Capture the cell that displays the provided text and extract its (X, Y) central coordinate. 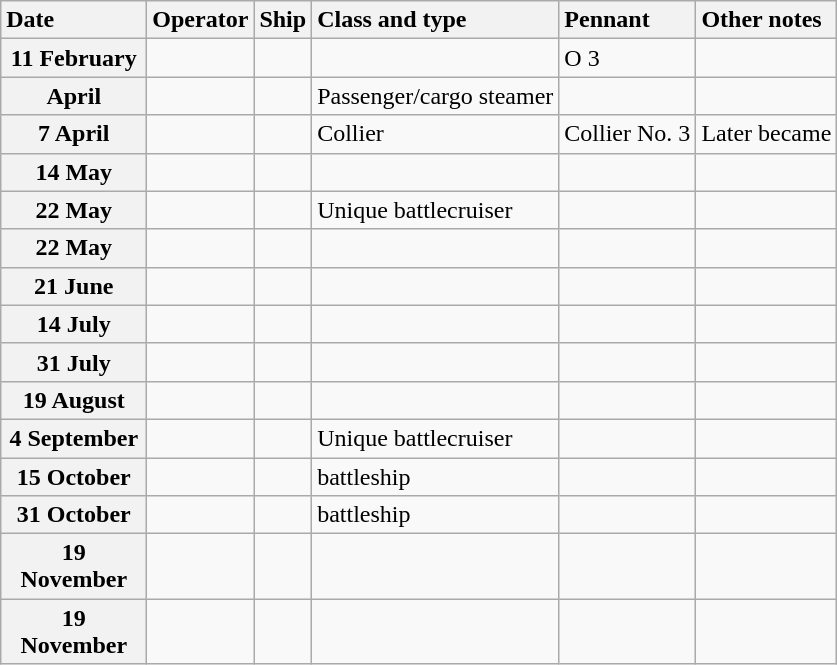
19 August (74, 400)
Collier (436, 134)
21 June (74, 286)
Ship (283, 20)
Other notes (766, 20)
Collier No. 3 (628, 134)
14 July (74, 324)
Passenger/cargo steamer (436, 96)
31 October (74, 515)
31 July (74, 362)
Operator (200, 20)
11 February (74, 58)
O 3 (628, 58)
Class and type (436, 20)
4 September (74, 438)
Later became (766, 134)
April (74, 96)
14 May (74, 172)
Pennant (628, 20)
15 October (74, 477)
7 April (74, 134)
Date (74, 20)
